Provide the [X, Y] coordinate of the cell's center where the given text is located.  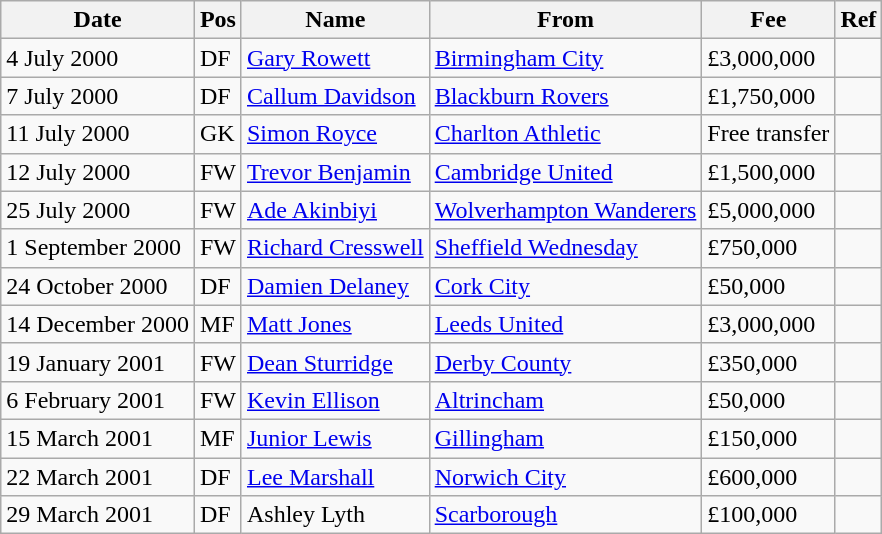
Altrincham [566, 400]
From [566, 20]
Callum Davidson [335, 96]
Ref [858, 20]
Wolverhampton Wanderers [566, 210]
24 October 2000 [98, 286]
Blackburn Rovers [566, 96]
Dean Sturridge [335, 362]
Charlton Athletic [566, 134]
11 July 2000 [98, 134]
15 March 2001 [98, 438]
Birmingham City [566, 58]
22 March 2001 [98, 477]
Fee [768, 20]
Name [335, 20]
Damien Delaney [335, 286]
Free transfer [768, 134]
6 February 2001 [98, 400]
£100,000 [768, 515]
4 July 2000 [98, 58]
Gary Rowett [335, 58]
£350,000 [768, 362]
Scarborough [566, 515]
Kevin Ellison [335, 400]
29 March 2001 [98, 515]
Simon Royce [335, 134]
Derby County [566, 362]
Trevor Benjamin [335, 172]
£600,000 [768, 477]
£1,500,000 [768, 172]
Richard Cresswell [335, 248]
Ade Akinbiyi [335, 210]
Cambridge United [566, 172]
GK [218, 134]
Matt Jones [335, 324]
Sheffield Wednesday [566, 248]
1 September 2000 [98, 248]
Gillingham [566, 438]
Date [98, 20]
19 January 2001 [98, 362]
£750,000 [768, 248]
Lee Marshall [335, 477]
Junior Lewis [335, 438]
£5,000,000 [768, 210]
12 July 2000 [98, 172]
Pos [218, 20]
14 December 2000 [98, 324]
Leeds United [566, 324]
Norwich City [566, 477]
£150,000 [768, 438]
7 July 2000 [98, 96]
Ashley Lyth [335, 515]
25 July 2000 [98, 210]
Cork City [566, 286]
£1,750,000 [768, 96]
